From the cell containing the given text, extract its center point as [x, y] coordinate. 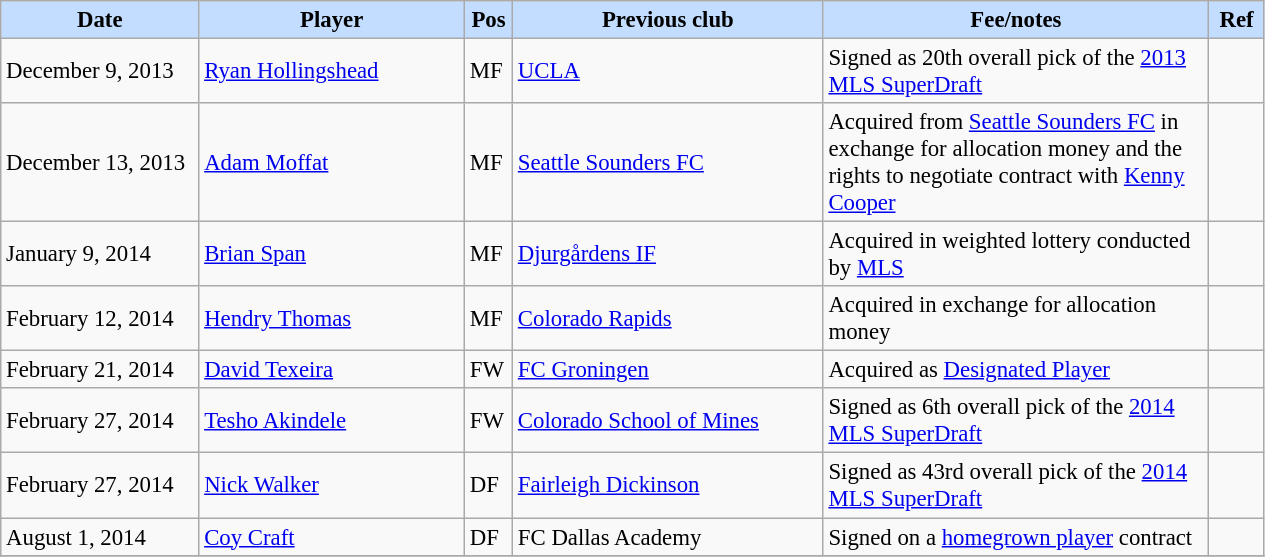
Acquired from Seattle Sounders FC in exchange for allocation money and the rights to negotiate contract with Kenny Cooper [1016, 162]
Nick Walker [332, 486]
Previous club [668, 20]
FC Groningen [668, 370]
Seattle Sounders FC [668, 162]
Coy Craft [332, 537]
UCLA [668, 72]
February 21, 2014 [100, 370]
Tesho Akindele [332, 420]
August 1, 2014 [100, 537]
Fee/notes [1016, 20]
FC Dallas Academy [668, 537]
December 9, 2013 [100, 72]
Acquired in exchange for allocation money [1016, 318]
Brian Span [332, 254]
December 13, 2013 [100, 162]
February 12, 2014 [100, 318]
Acquired in weighted lottery conducted by MLS [1016, 254]
Date [100, 20]
Adam Moffat [332, 162]
Djurgårdens IF [668, 254]
Player [332, 20]
January 9, 2014 [100, 254]
Signed as 43rd overall pick of the 2014 MLS SuperDraft [1016, 486]
Hendry Thomas [332, 318]
David Texeira [332, 370]
Ref [1237, 20]
Signed as 6th overall pick of the 2014 MLS SuperDraft [1016, 420]
Pos [488, 20]
Signed as 20th overall pick of the 2013 MLS SuperDraft [1016, 72]
Colorado Rapids [668, 318]
Signed on a homegrown player contract [1016, 537]
Colorado School of Mines [668, 420]
Fairleigh Dickinson [668, 486]
Acquired as Designated Player [1016, 370]
Ryan Hollingshead [332, 72]
